Scan for the cell matching the given text and deliver its (x, y) coordinate at center. 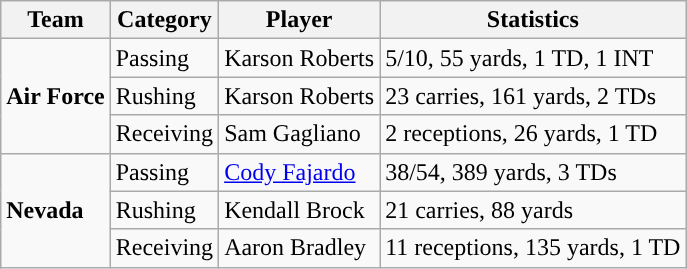
Nevada (56, 210)
Category (164, 20)
21 carries, 88 yards (533, 210)
Kendall Brock (300, 210)
Sam Gagliano (300, 134)
38/54, 389 yards, 3 TDs (533, 172)
Air Force (56, 96)
Statistics (533, 20)
Player (300, 20)
11 receptions, 135 yards, 1 TD (533, 248)
Team (56, 20)
Aaron Bradley (300, 248)
23 carries, 161 yards, 2 TDs (533, 96)
5/10, 55 yards, 1 TD, 1 INT (533, 58)
2 receptions, 26 yards, 1 TD (533, 134)
Cody Fajardo (300, 172)
